For the text-containing cell, return its midpoint in (X, Y) coordinate format. 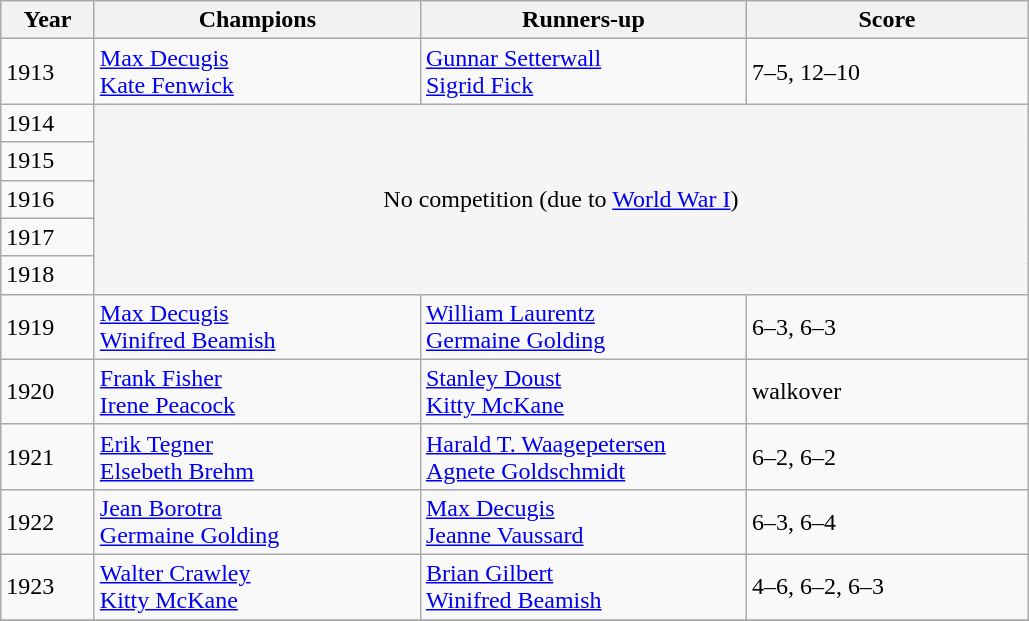
Max Decugis Winifred Beamish (257, 326)
Jean Borotra Germaine Golding (257, 522)
Max Decugis Kate Fenwick (257, 72)
Gunnar Setterwall Sigrid Fick (583, 72)
7–5, 12–10 (886, 72)
1914 (48, 123)
1913 (48, 72)
Harald T. Waagepetersen Agnete Goldschmidt (583, 456)
1917 (48, 237)
Champions (257, 20)
Erik Tegner Elsebeth Brehm (257, 456)
6–2, 6–2 (886, 456)
Runners-up (583, 20)
1923 (48, 586)
1922 (48, 522)
William Laurentz Germaine Golding (583, 326)
Brian Gilbert Winifred Beamish (583, 586)
4–6, 6–2, 6–3 (886, 586)
Stanley Doust Kitty McKane (583, 392)
1921 (48, 456)
6–3, 6–4 (886, 522)
Walter Crawley Kitty McKane (257, 586)
Score (886, 20)
Year (48, 20)
No competition (due to World War I) (560, 199)
1919 (48, 326)
1918 (48, 275)
1915 (48, 161)
1916 (48, 199)
Max Decugis Jeanne Vaussard (583, 522)
walkover (886, 392)
1920 (48, 392)
6–3, 6–3 (886, 326)
Frank Fisher Irene Peacock (257, 392)
